Return [X, Y] of the center of cell containing provided text 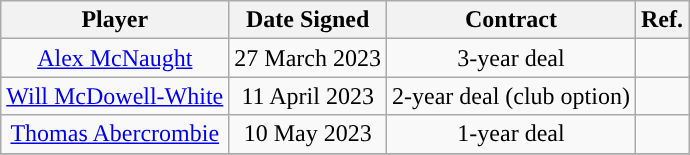
Thomas Abercrombie [115, 134]
Date Signed [308, 20]
1-year deal [512, 134]
11 April 2023 [308, 96]
3-year deal [512, 58]
Alex McNaught [115, 58]
Ref. [662, 20]
Contract [512, 20]
Player [115, 20]
2-year deal (club option) [512, 96]
10 May 2023 [308, 134]
Will McDowell-White [115, 96]
27 March 2023 [308, 58]
